Return the (x, y) coordinate for the center point of the cell that contains the specified text.  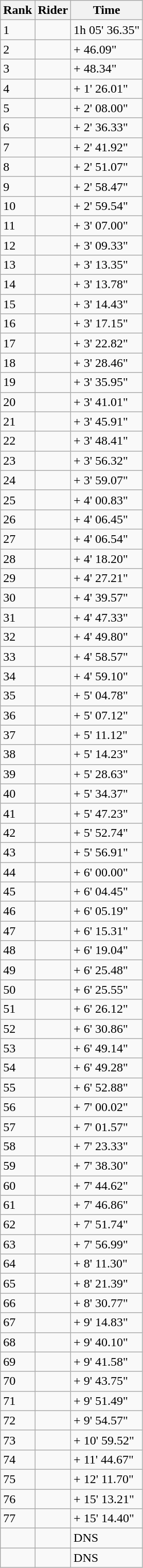
63 (17, 1244)
6 (17, 128)
+ 9' 54.57" (107, 1420)
41 (17, 813)
19 (17, 382)
+ 4' 00.83" (107, 500)
+ 9' 41.58" (107, 1362)
+ 10' 59.52" (107, 1440)
28 (17, 558)
7 (17, 147)
14 (17, 285)
+ 8' 11.30" (107, 1264)
+ 5' 34.37" (107, 794)
+ 4' 06.45" (107, 519)
4 (17, 89)
+ 7' 46.86" (107, 1205)
+ 6' 26.12" (107, 1009)
47 (17, 931)
3 (17, 69)
+ 11' 44.67" (107, 1459)
+ 8' 21.39" (107, 1283)
+ 15' 14.40" (107, 1519)
+ 3' 45.91" (107, 421)
+ 6' 19.04" (107, 950)
33 (17, 657)
+ 6' 49.14" (107, 1048)
+ 7' 44.62" (107, 1185)
25 (17, 500)
61 (17, 1205)
73 (17, 1440)
74 (17, 1459)
12 (17, 245)
+ 3' 09.33" (107, 245)
9 (17, 186)
36 (17, 715)
10 (17, 206)
+ 2' 41.92" (107, 147)
15 (17, 304)
+ 6' 30.86" (107, 1029)
+ 9' 14.83" (107, 1323)
45 (17, 892)
68 (17, 1342)
+ 5' 04.78" (107, 696)
16 (17, 324)
+ 9' 40.10" (107, 1342)
58 (17, 1146)
+ 9' 43.75" (107, 1381)
+ 4' 58.57" (107, 657)
2 (17, 49)
67 (17, 1323)
20 (17, 402)
62 (17, 1225)
+ 3' 13.35" (107, 265)
+ 5' 47.23" (107, 813)
+ 12' 11.70" (107, 1479)
22 (17, 441)
+ 2' 36.33" (107, 128)
+ 4' 18.20" (107, 558)
+ 3' 56.32" (107, 461)
+ 1' 26.01" (107, 89)
24 (17, 480)
34 (17, 676)
+ 7' 38.30" (107, 1166)
+ 3' 13.78" (107, 285)
35 (17, 696)
+ 5' 52.74" (107, 833)
Rider (53, 10)
65 (17, 1283)
+ 6' 25.55" (107, 990)
+ 3' 28.46" (107, 363)
+ 3' 07.00" (107, 225)
+ 3' 14.43" (107, 304)
76 (17, 1499)
+ 3' 35.95" (107, 382)
60 (17, 1185)
+ 9' 51.49" (107, 1401)
+ 4' 49.80" (107, 637)
43 (17, 852)
30 (17, 598)
+ 2' 51.07" (107, 167)
69 (17, 1362)
49 (17, 970)
+ 3' 59.07" (107, 480)
52 (17, 1029)
+ 7' 01.57" (107, 1126)
+ 5' 14.23" (107, 754)
27 (17, 539)
+ 3' 17.15" (107, 324)
5 (17, 108)
+ 2' 58.47" (107, 186)
18 (17, 363)
+ 5' 56.91" (107, 852)
+ 4' 59.10" (107, 676)
48 (17, 950)
+ 48.34" (107, 69)
53 (17, 1048)
21 (17, 421)
+ 15' 13.21" (107, 1499)
44 (17, 872)
+ 6' 00.00" (107, 872)
64 (17, 1264)
70 (17, 1381)
59 (17, 1166)
54 (17, 1068)
+ 7' 56.99" (107, 1244)
1 (17, 30)
66 (17, 1303)
+ 4' 27.21" (107, 578)
77 (17, 1519)
1h 05' 36.35" (107, 30)
50 (17, 990)
+ 2' 59.54" (107, 206)
32 (17, 637)
23 (17, 461)
+ 6' 05.19" (107, 911)
+ 6' 25.48" (107, 970)
+ 5' 11.12" (107, 735)
+ 6' 49.28" (107, 1068)
+ 6' 15.31" (107, 931)
17 (17, 343)
56 (17, 1107)
57 (17, 1126)
71 (17, 1401)
+ 2' 08.00" (107, 108)
+ 7' 23.33" (107, 1146)
75 (17, 1479)
+ 5' 28.63" (107, 774)
11 (17, 225)
+ 6' 04.45" (107, 892)
46 (17, 911)
+ 6' 52.88" (107, 1087)
38 (17, 754)
+ 7' 51.74" (107, 1225)
26 (17, 519)
+ 8' 30.77" (107, 1303)
+ 4' 06.54" (107, 539)
42 (17, 833)
31 (17, 618)
Rank (17, 10)
51 (17, 1009)
37 (17, 735)
39 (17, 774)
55 (17, 1087)
+ 5' 07.12" (107, 715)
8 (17, 167)
+ 46.09" (107, 49)
13 (17, 265)
29 (17, 578)
+ 4' 39.57" (107, 598)
40 (17, 794)
+ 3' 48.41" (107, 441)
+ 3' 22.82" (107, 343)
+ 7' 00.02" (107, 1107)
72 (17, 1420)
+ 4' 47.33" (107, 618)
Time (107, 10)
+ 3' 41.01" (107, 402)
